Output the (x, y) coordinate of the center of the cell containing the given text.  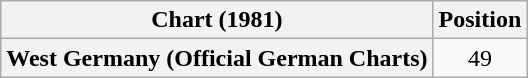
Chart (1981) (217, 20)
West Germany (Official German Charts) (217, 58)
49 (480, 58)
Position (480, 20)
